Return the (X, Y) coordinate for the center point of the cell that contains the specified text.  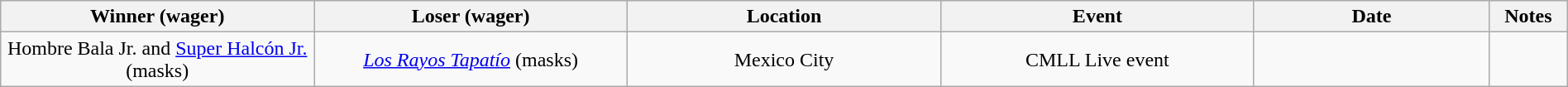
Winner (wager) (157, 17)
CMLL Live event (1097, 60)
Location (784, 17)
Loser (wager) (471, 17)
Notes (1528, 17)
Date (1371, 17)
Event (1097, 17)
Mexico City (784, 60)
Hombre Bala Jr. and Super Halcón Jr. (masks) (157, 60)
Los Rayos Tapatío (masks) (471, 60)
